From the cell containing the given text, extract its center point as (x, y) coordinate. 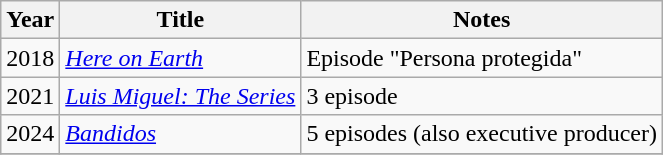
2018 (30, 58)
Year (30, 20)
2021 (30, 96)
Bandidos (180, 134)
Luis Miguel: The Series (180, 96)
2024 (30, 134)
3 episode (482, 96)
Here on Earth (180, 58)
5 episodes (also executive producer) (482, 134)
Title (180, 20)
Notes (482, 20)
Episode "Persona protegida" (482, 58)
